Provide the (X, Y) coordinate of the cell's center where the given text is located.  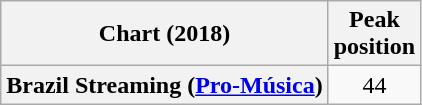
Brazil Streaming (Pro-Música) (164, 85)
Peak position (374, 34)
44 (374, 85)
Chart (2018) (164, 34)
